Extract the [x, y] coordinate from the center of the cell holding the provided text.  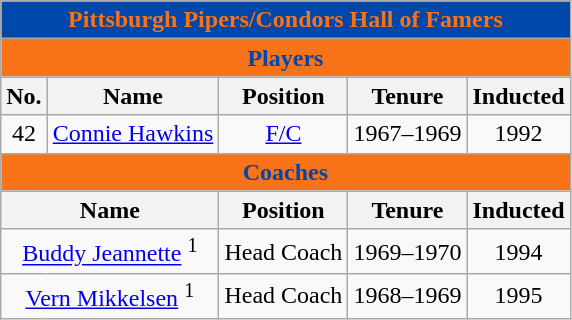
Vern Mikkelsen 1 [110, 296]
F/C [284, 134]
Players [286, 58]
1995 [518, 296]
1968–1969 [408, 296]
No. [24, 96]
1992 [518, 134]
1969–1970 [408, 252]
Connie Hawkins [133, 134]
Coaches [286, 172]
Buddy Jeannette 1 [110, 252]
42 [24, 134]
1967–1969 [408, 134]
Pittsburgh Pipers/Condors Hall of Famers [286, 20]
1994 [518, 252]
